Pinpoint the cell where the given text exists, returning its [X, Y] midpoint coordinate. 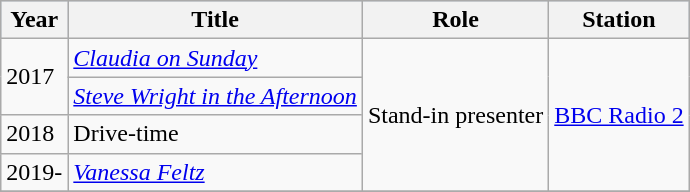
Station [619, 20]
2017 [34, 77]
BBC Radio 2 [619, 115]
Stand-in presenter [455, 115]
Drive-time [216, 134]
Claudia on Sunday [216, 58]
Role [455, 20]
2019- [34, 172]
Vanessa Feltz [216, 172]
Year [34, 20]
Title [216, 20]
Steve Wright in the Afternoon [216, 96]
2018 [34, 134]
